Search for the cell housing the specified text and yield its (X, Y) center coordinate. 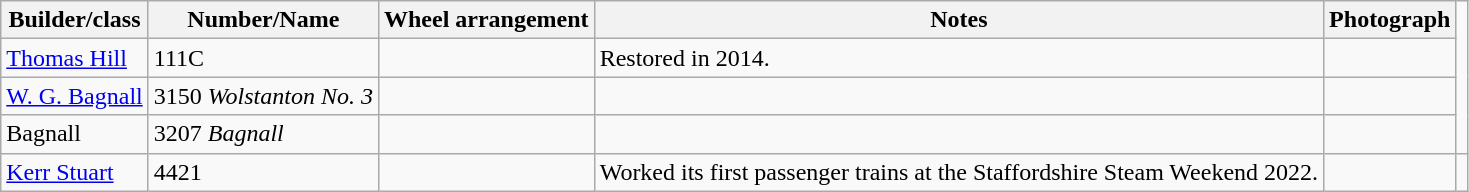
Notes (958, 20)
Photograph (1390, 20)
4421 (263, 172)
Worked its first passenger trains at the Staffordshire Steam Weekend 2022. (958, 172)
3207 Bagnall (263, 134)
Restored in 2014. (958, 58)
Wheel arrangement (486, 20)
Builder/class (74, 20)
Bagnall (74, 134)
3150 Wolstanton No. 3 (263, 96)
Thomas Hill (74, 58)
111C (263, 58)
Number/Name (263, 20)
W. G. Bagnall (74, 96)
Kerr Stuart (74, 172)
